Locate the cell with the specified text and output its (X, Y) center coordinate. 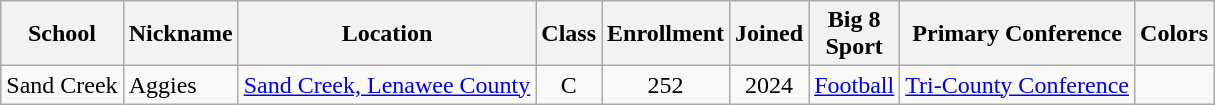
Class (569, 34)
Nickname (180, 34)
School (62, 34)
Enrollment (666, 34)
Tri-County Conference (1018, 85)
Football (854, 85)
Joined (770, 34)
Aggies (180, 85)
C (569, 85)
Big 8Sport (854, 34)
Colors (1174, 34)
252 (666, 85)
Sand Creek, Lenawee County (387, 85)
Location (387, 34)
2024 (770, 85)
Primary Conference (1018, 34)
Sand Creek (62, 85)
